For the text-containing cell, return its midpoint in [x, y] coordinate format. 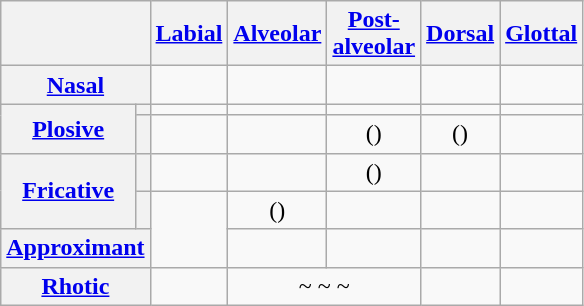
Nasal [76, 85]
~ ~ ~ [324, 286]
Plosive [68, 128]
Glottal [542, 34]
Fricative [68, 191]
Labial [189, 34]
Post-alveolar [374, 34]
Dorsal [460, 34]
Rhotic [76, 286]
Approximant [76, 248]
Alveolar [278, 34]
